From the cell containing the given text, extract its center point as (X, Y) coordinate. 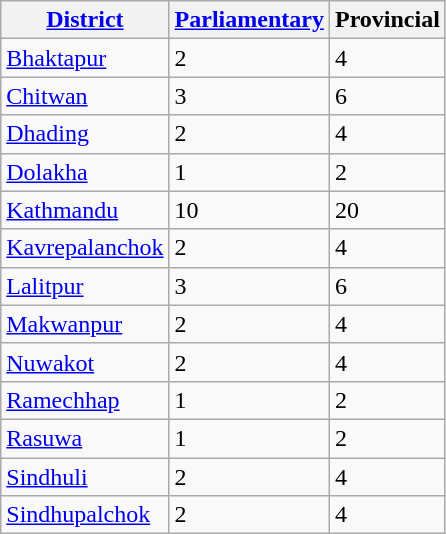
10 (249, 210)
Kathmandu (85, 210)
Nuwakot (85, 362)
20 (387, 210)
Dolakha (85, 172)
Parliamentary (249, 20)
District (85, 20)
Dhading (85, 134)
Provincial (387, 20)
Ramechhap (85, 400)
Bhaktapur (85, 58)
Rasuwa (85, 438)
Lalitpur (85, 286)
Sindhupalchok (85, 515)
Kavrepalanchok (85, 248)
Sindhuli (85, 477)
Makwanpur (85, 324)
Chitwan (85, 96)
